Pinpoint the cell where the given text exists, returning its [X, Y] midpoint coordinate. 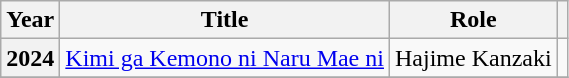
Year [30, 20]
Hajime Kanzaki [473, 58]
Title [225, 20]
2024 [30, 58]
Role [473, 20]
Kimi ga Kemono ni Naru Mae ni [225, 58]
